Determine the [x, y] coordinate at the center of the cell enclosing the given text.  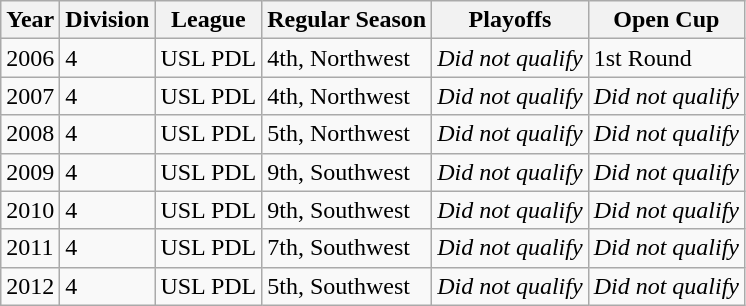
Year [30, 20]
2012 [30, 286]
2006 [30, 58]
2008 [30, 134]
Division [108, 20]
2010 [30, 210]
League [208, 20]
2011 [30, 248]
5th, Southwest [347, 286]
1st Round [666, 58]
5th, Northwest [347, 134]
Open Cup [666, 20]
7th, Southwest [347, 248]
Regular Season [347, 20]
Playoffs [510, 20]
2009 [30, 172]
2007 [30, 96]
